Identify which cell holds the provided text, then report its [X, Y] central coordinate. 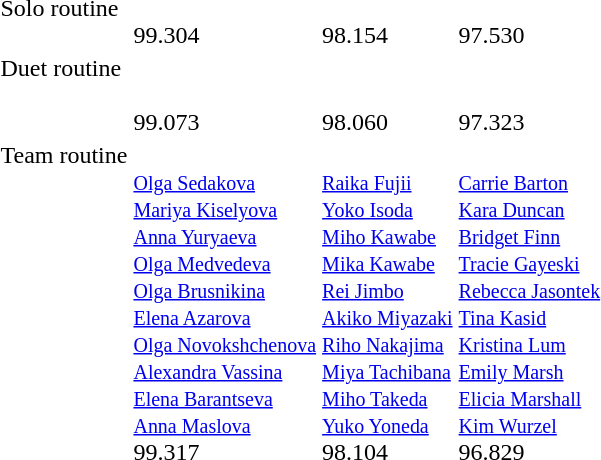
98.060 [388, 95]
99.073 [225, 95]
